Search for the cell housing the specified text and yield its [X, Y] center coordinate. 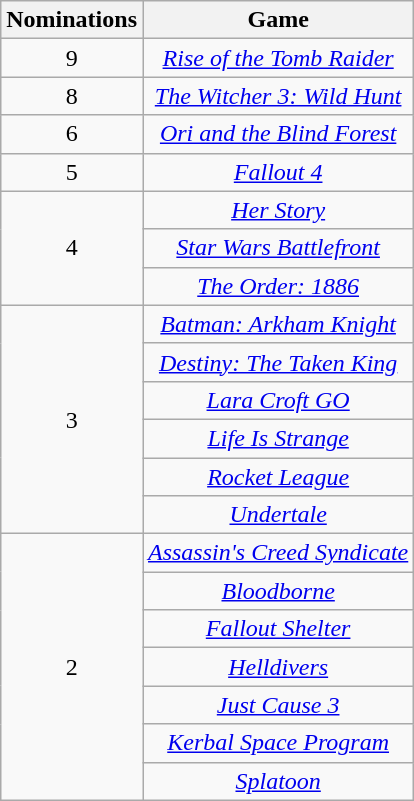
Fallout Shelter [278, 629]
Rise of the Tomb Raider [278, 58]
Helldivers [278, 667]
Her Story [278, 210]
Undertale [278, 515]
Kerbal Space Program [278, 743]
Rocket League [278, 477]
Bloodborne [278, 591]
Destiny: The Taken King [278, 362]
Star Wars Battlefront [278, 248]
Assassin's Creed Syndicate [278, 553]
5 [72, 172]
4 [72, 248]
The Order: 1886 [278, 286]
Ori and the Blind Forest [278, 134]
6 [72, 134]
Splatoon [278, 781]
3 [72, 419]
Just Cause 3 [278, 705]
Batman: Arkham Knight [278, 324]
Nominations [72, 20]
8 [72, 96]
Lara Croft GO [278, 400]
Life Is Strange [278, 438]
2 [72, 667]
9 [72, 58]
Game [278, 20]
The Witcher 3: Wild Hunt [278, 96]
Fallout 4 [278, 172]
